Return [x, y] of the center of cell containing provided text 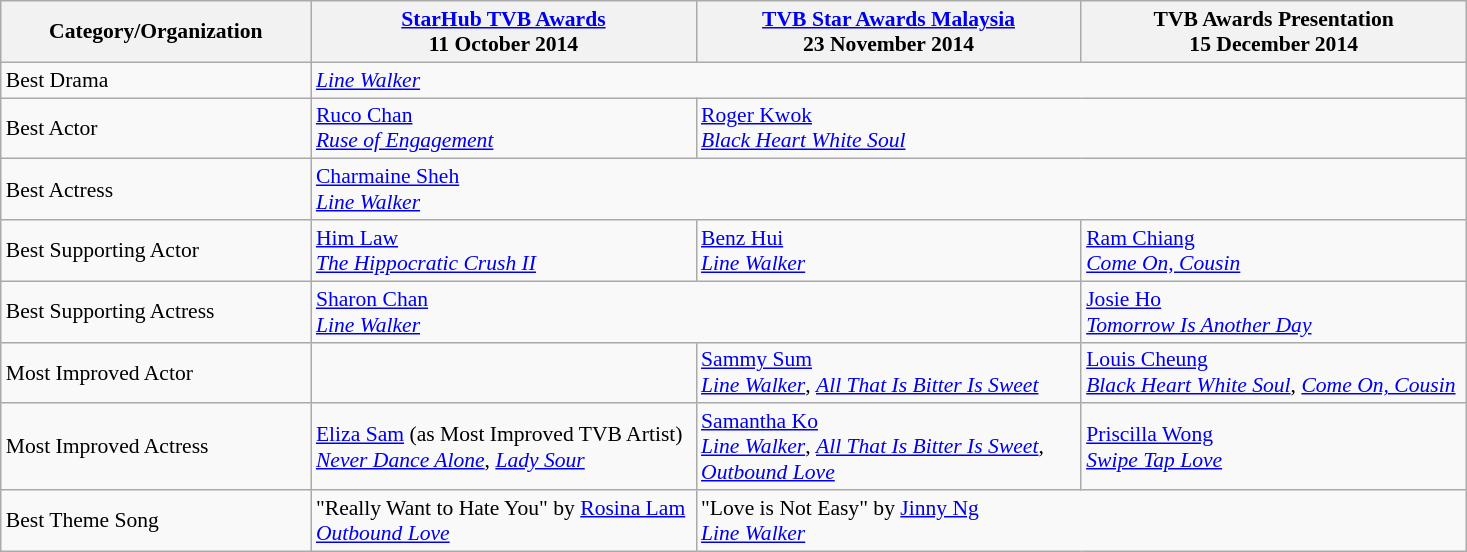
Best Theme Song [156, 520]
Louis CheungBlack Heart White Soul, Come On, Cousin [1274, 372]
Sammy SumLine Walker, All That Is Bitter Is Sweet [888, 372]
Best Supporting Actress [156, 312]
Charmaine ShehLine Walker [888, 190]
Most Improved Actress [156, 448]
Ruco ChanRuse of Engagement [504, 128]
Roger KwokBlack Heart White Soul [1081, 128]
Him LawThe Hippocratic Crush II [504, 250]
Category/Organization [156, 32]
Priscilla WongSwipe Tap Love [1274, 448]
Most Improved Actor [156, 372]
"Love is Not Easy" by Jinny NgLine Walker [1081, 520]
TVB Awards Presentation 15 December 2014 [1274, 32]
Best Actor [156, 128]
Sharon ChanLine Walker [696, 312]
StarHub TVB Awards11 October 2014 [504, 32]
Line Walker [888, 80]
Best Supporting Actor [156, 250]
Samantha KoLine Walker, All That Is Bitter Is Sweet, Outbound Love [888, 448]
Best Actress [156, 190]
Benz HuiLine Walker [888, 250]
TVB Star Awards Malaysia23 November 2014 [888, 32]
Josie HoTomorrow Is Another Day [1274, 312]
"Really Want to Hate You" by Rosina LamOutbound Love [504, 520]
Ram ChiangCome On, Cousin [1274, 250]
Best Drama [156, 80]
Eliza Sam (as Most Improved TVB Artist)Never Dance Alone, Lady Sour [504, 448]
